Provide the (X, Y) coordinate of the cell's center where the given text is located.  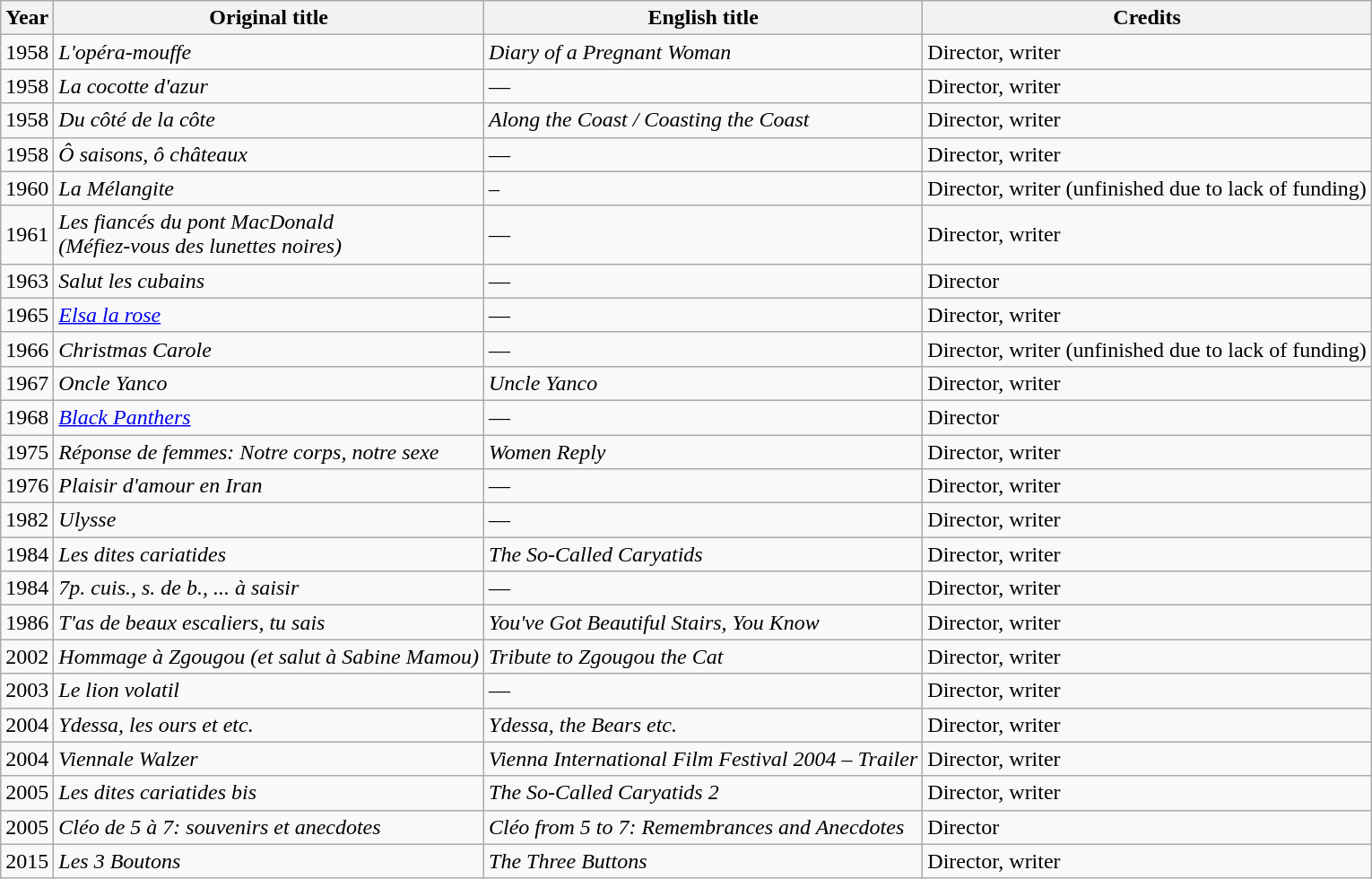
1963 (27, 281)
Les dites cariatides bis (269, 793)
Along the Coast / Coasting the Coast (703, 120)
La Mélangite (269, 188)
Les 3 Boutons (269, 861)
Christmas Carole (269, 349)
La cocotte d'azur (269, 86)
Black Panthers (269, 417)
1960 (27, 188)
Cléo de 5 à 7: souvenirs et anecdotes (269, 827)
Les fiancés du pont MacDonald(Méfiez-vous des lunettes noires) (269, 235)
Salut les cubains (269, 281)
1966 (27, 349)
Ulysse (269, 520)
Original title (269, 18)
1965 (27, 315)
The So-Called Caryatids 2 (703, 793)
Réponse de femmes: Notre corps, notre sexe (269, 451)
– (703, 188)
Les dites cariatides (269, 554)
1968 (27, 417)
Vienna International Film Festival 2004 – Trailer (703, 759)
Le lion volatil (269, 691)
Year (27, 18)
2015 (27, 861)
L'opéra-mouffe (269, 52)
You've Got Beautiful Stairs, You Know (703, 622)
T'as de beaux escaliers, tu sais (269, 622)
Cléo from 5 to 7: Remembrances and Anecdotes (703, 827)
Tribute to Zgougou the Cat (703, 657)
1967 (27, 383)
Viennale Walzer (269, 759)
Elsa la rose (269, 315)
Women Reply (703, 451)
The Three Buttons (703, 861)
1961 (27, 235)
7p. cuis., s. de b., ... à saisir (269, 588)
Credits (1148, 18)
1982 (27, 520)
Ô saisons, ô châteaux (269, 154)
2002 (27, 657)
Hommage à Zgougou (et salut à Sabine Mamou) (269, 657)
2003 (27, 691)
The So-Called Caryatids (703, 554)
Ydessa, les ours et etc. (269, 725)
1986 (27, 622)
1976 (27, 486)
1975 (27, 451)
Du côté de la côte (269, 120)
Oncle Yanco (269, 383)
Uncle Yanco (703, 383)
Ydessa, the Bears etc. (703, 725)
Diary of a Pregnant Woman (703, 52)
Plaisir d'amour en Iran (269, 486)
English title (703, 18)
